Detect which cell encompasses the target text, then output its (X, Y) center coordinate. 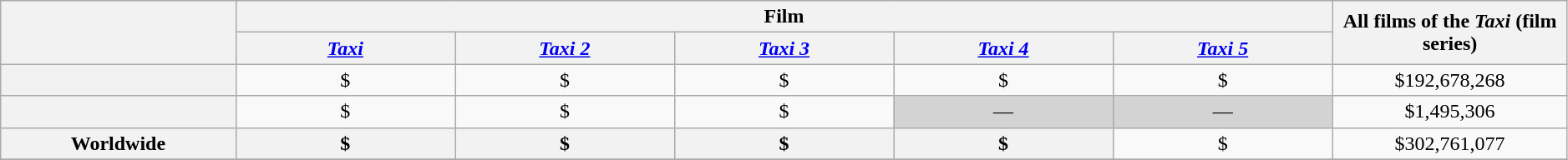
All films of the Taxi (film series) (1450, 32)
Film (784, 17)
Taxi 5 (1223, 48)
$302,761,077 (1450, 143)
Taxi (346, 48)
Taxi 4 (1004, 48)
Taxi 3 (784, 48)
$192,678,268 (1450, 80)
Worldwide (119, 143)
Taxi 2 (565, 48)
$1,495,306 (1450, 112)
